Scan for the cell matching the given text and deliver its [X, Y] coordinate at center. 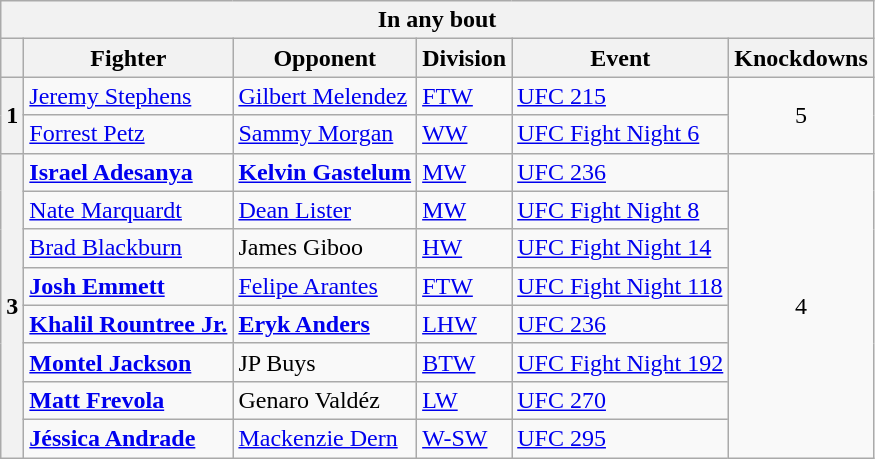
UFC 215 [620, 96]
Sammy Morgan [325, 134]
Kelvin Gastelum [325, 172]
5 [801, 115]
W-SW [464, 438]
In any bout [438, 20]
Jéssica Andrade [128, 438]
Josh Emmett [128, 286]
Forrest Petz [128, 134]
1 [12, 115]
HW [464, 248]
UFC 270 [620, 400]
Nate Marquardt [128, 210]
UFC 295 [620, 438]
LW [464, 400]
LHW [464, 324]
Khalil Rountree Jr. [128, 324]
Opponent [325, 58]
4 [801, 305]
UFC Fight Night 6 [620, 134]
UFC Fight Night 14 [620, 248]
Eryk Anders [325, 324]
James Giboo [325, 248]
3 [12, 305]
Fighter [128, 58]
Matt Frevola [128, 400]
UFC Fight Night 118 [620, 286]
WW [464, 134]
Brad Blackburn [128, 248]
UFC Fight Night 192 [620, 362]
Gilbert Melendez [325, 96]
Dean Lister [325, 210]
Jeremy Stephens [128, 96]
Israel Adesanya [128, 172]
BTW [464, 362]
Mackenzie Dern [325, 438]
Knockdowns [801, 58]
Montel Jackson [128, 362]
Felipe Arantes [325, 286]
Event [620, 58]
JP Buys [325, 362]
Division [464, 58]
Genaro Valdéz [325, 400]
UFC Fight Night 8 [620, 210]
